From the cell containing the given text, extract its center point as [X, Y] coordinate. 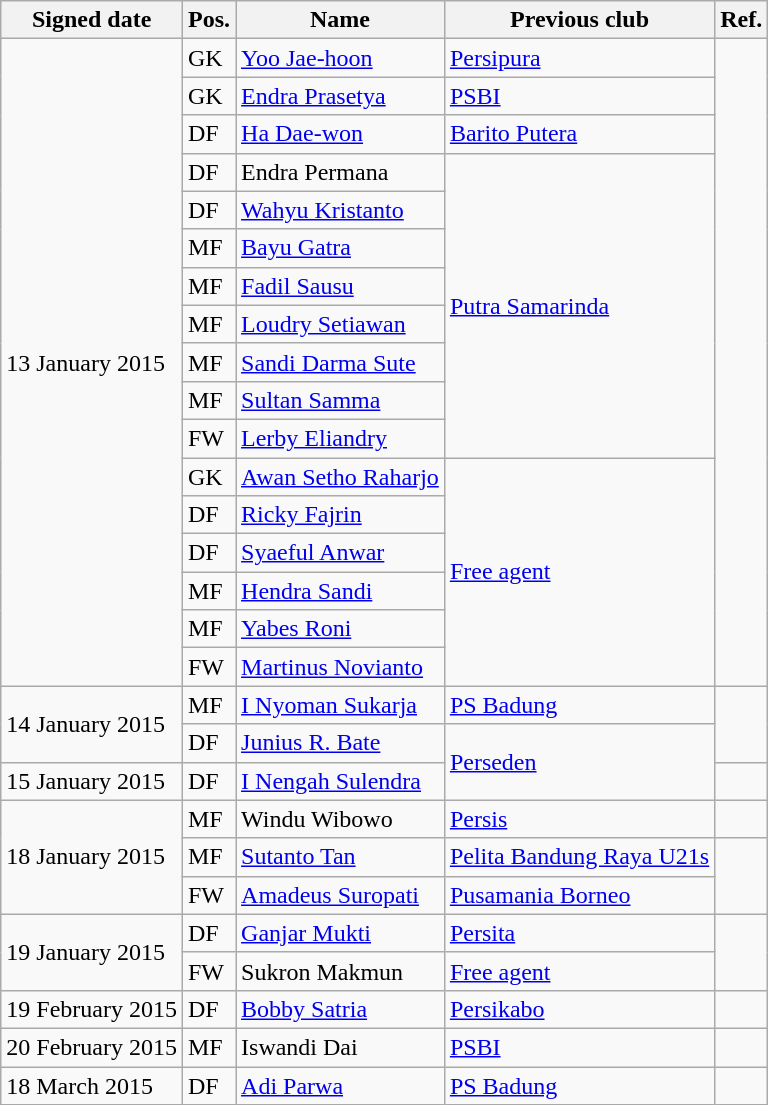
Previous club [579, 20]
Hendra Sandi [340, 591]
Signed date [92, 20]
15 January 2015 [92, 781]
18 March 2015 [92, 1085]
Pelita Bandung Raya U21s [579, 857]
I Nyoman Sukarja [340, 705]
Bayu Gatra [340, 248]
Persipura [579, 58]
Loudry Setiawan [340, 324]
Martinus Novianto [340, 667]
Bobby Satria [340, 1009]
Lerby Eliandry [340, 438]
19 January 2015 [92, 952]
Sutanto Tan [340, 857]
19 February 2015 [92, 1009]
Windu Wibowo [340, 819]
Barito Putera [579, 134]
20 February 2015 [92, 1047]
Persikabo [579, 1009]
Yabes Roni [340, 629]
Ricky Fajrin [340, 515]
14 January 2015 [92, 724]
Amadeus Suropati [340, 895]
Name [340, 20]
18 January 2015 [92, 857]
Ganjar Mukti [340, 933]
Adi Parwa [340, 1085]
Putra Samarinda [579, 305]
Sultan Samma [340, 400]
Pos. [208, 20]
Sandi Darma Sute [340, 362]
Junius R. Bate [340, 743]
Awan Setho Raharjo [340, 477]
Ha Dae-won [340, 134]
Persis [579, 819]
Endra Permana [340, 172]
Pusamania Borneo [579, 895]
Syaeful Anwar [340, 553]
I Nengah Sulendra [340, 781]
Endra Prasetya [340, 96]
Perseden [579, 762]
13 January 2015 [92, 362]
Yoo Jae-hoon [340, 58]
Ref. [742, 20]
Fadil Sausu [340, 286]
Persita [579, 933]
Sukron Makmun [340, 971]
Wahyu Kristanto [340, 210]
Iswandi Dai [340, 1047]
